Detect which cell encompasses the target text, then output its [X, Y] center coordinate. 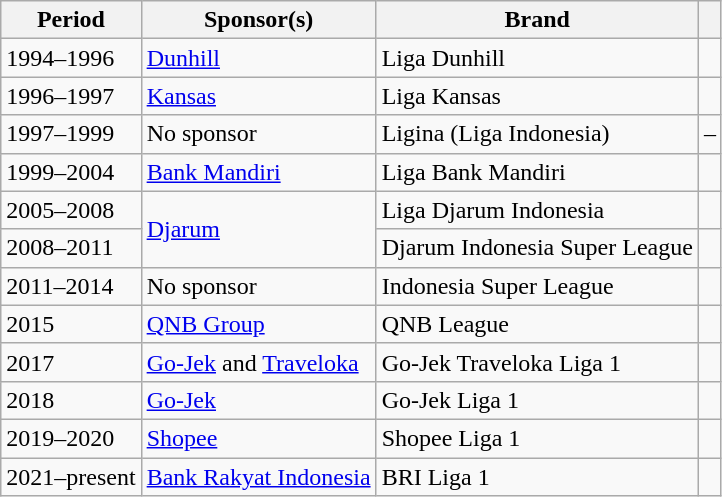
Djarum [258, 229]
Shopee Liga 1 [537, 438]
BRI Liga 1 [537, 477]
Go-Jek Traveloka Liga 1 [537, 362]
Go-Jek Liga 1 [537, 400]
2018 [71, 400]
Kansas [258, 96]
2005–2008 [71, 210]
Liga Djarum Indonesia [537, 210]
1994–1996 [71, 58]
Bank Mandiri [258, 172]
Dunhill [258, 58]
1996–1997 [71, 96]
Liga Kansas [537, 96]
Liga Bank Mandiri [537, 172]
2021–present [71, 477]
Liga Dunhill [537, 58]
QNB Group [258, 324]
– [710, 134]
1999–2004 [71, 172]
Djarum Indonesia Super League [537, 248]
Go-Jek [258, 400]
Go-Jek and Traveloka [258, 362]
Indonesia Super League [537, 286]
Period [71, 20]
2019–2020 [71, 438]
2008–2011 [71, 248]
Shopee [258, 438]
Ligina (Liga Indonesia) [537, 134]
1997–1999 [71, 134]
2011–2014 [71, 286]
QNB League [537, 324]
Bank Rakyat Indonesia [258, 477]
Sponsor(s) [258, 20]
Brand [537, 20]
2015 [71, 324]
2017 [71, 362]
